Output the [x, y] coordinate of the center of the cell containing the given text.  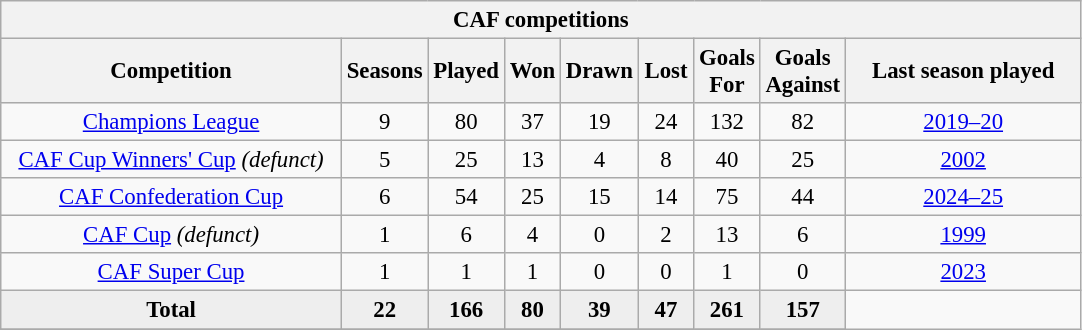
39 [600, 310]
Competition [172, 72]
157 [802, 310]
22 [384, 310]
132 [727, 122]
8 [666, 160]
15 [600, 197]
Champions League [172, 122]
54 [466, 197]
CAF Cup Winners' Cup (defunct) [172, 160]
Lost [666, 72]
CAF competitions [541, 20]
CAF Cup (defunct) [172, 235]
166 [466, 310]
CAF Super Cup [172, 273]
2002 [963, 160]
Goals For [727, 72]
1999 [963, 235]
75 [727, 197]
261 [727, 310]
37 [532, 122]
2019–20 [963, 122]
44 [802, 197]
Last season played [963, 72]
47 [666, 310]
CAF Confederation Cup [172, 197]
2024–25 [963, 197]
Won [532, 72]
Drawn [600, 72]
82 [802, 122]
Total [172, 310]
2023 [963, 273]
14 [666, 197]
9 [384, 122]
Seasons [384, 72]
40 [727, 160]
19 [600, 122]
Played [466, 72]
2 [666, 235]
5 [384, 160]
24 [666, 122]
Goals Against [802, 72]
